Return the [X, Y] coordinate for the center point of the cell that contains the specified text.  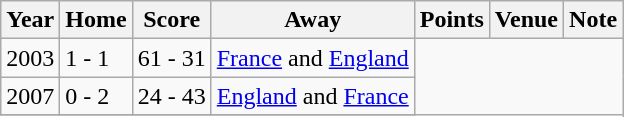
0 - 2 [96, 96]
Venue [526, 20]
Away [312, 20]
1 - 1 [96, 58]
Year [30, 20]
France and England [312, 58]
England and France [312, 96]
24 - 43 [172, 96]
61 - 31 [172, 58]
Points [452, 20]
2007 [30, 96]
Home [96, 20]
Score [172, 20]
2003 [30, 58]
Note [594, 20]
